Scan for the cell matching the given text and deliver its (X, Y) coordinate at center. 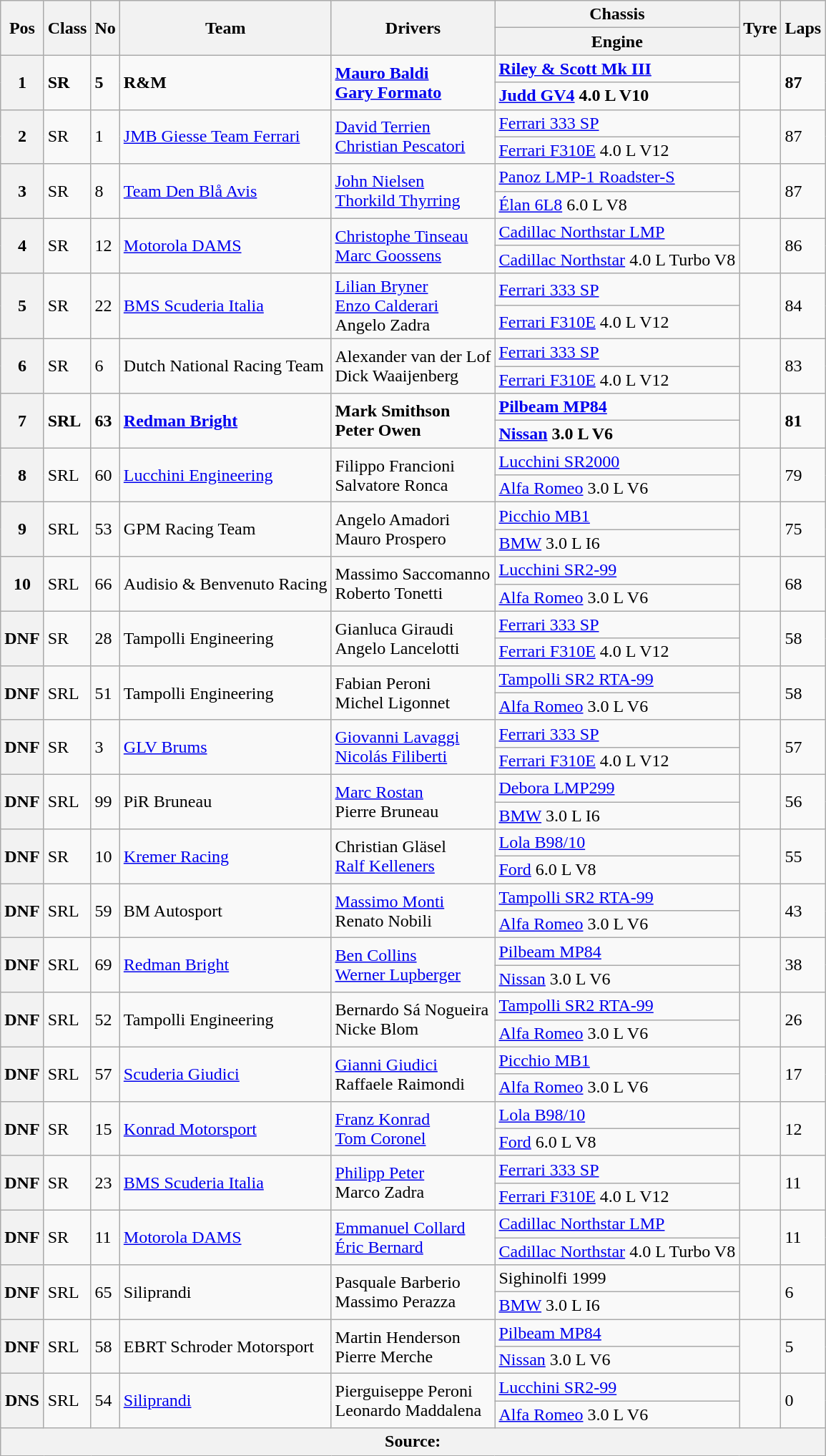
Lucchini Engineering (225, 475)
Engine (617, 41)
Lilian Bryner Enzo Calderari Angelo Zadra (413, 306)
DNS (22, 1401)
Judd GV4 4.0 L V10 (617, 96)
22 (105, 306)
Alexander van der Lof Dick Waaijenberg (413, 366)
GPM Racing Team (225, 529)
9 (22, 529)
Pos (22, 28)
JMB Giesse Team Ferrari (225, 137)
Class (67, 28)
Audisio & Benvenuto Racing (225, 584)
63 (105, 421)
7 (22, 421)
Élan 6L8 6.0 L V8 (617, 205)
R&M (225, 82)
Drivers (413, 28)
Scuderia Giudici (225, 1074)
4 (22, 245)
Filippo Francioni Salvatore Ronca (413, 475)
0 (803, 1401)
59 (105, 911)
Ben Collins Werner Lupberger (413, 965)
Angelo Amadori Mauro Prospero (413, 529)
Gianni Giudici Raffaele Raimondi (413, 1074)
79 (803, 475)
EBRT Schroder Motorsport (225, 1347)
PiR Bruneau (225, 801)
69 (105, 965)
81 (803, 421)
Riley & Scott Mk III (617, 69)
Gianluca Giraudi Angelo Lancelotti (413, 638)
66 (105, 584)
Massimo Monti Renato Nobili (413, 911)
26 (803, 1020)
Laps (803, 28)
Team Den Blå Avis (225, 191)
Debora LMP299 (617, 788)
Marc Rostan Pierre Bruneau (413, 801)
43 (803, 911)
BM Autosport (225, 911)
John Nielsen Thorkild Thyrring (413, 191)
Philipp Peter Marco Zadra (413, 1183)
52 (105, 1020)
51 (105, 693)
65 (105, 1292)
Massimo Saccomanno Roberto Tonetti (413, 584)
99 (105, 801)
No (105, 28)
28 (105, 638)
54 (105, 1401)
Kremer Racing (225, 856)
55 (803, 856)
Mauro Baldi Gary Formato (413, 82)
75 (803, 529)
Pasquale Barberio Massimo Perazza (413, 1292)
68 (803, 584)
Giovanni Lavaggi Nicolás Filiberti (413, 747)
Panoz LMP-1 Roadster-S (617, 177)
84 (803, 306)
56 (803, 801)
Franz Konrad Tom Coronel (413, 1128)
Sighinolfi 1999 (617, 1279)
86 (803, 245)
Source: (413, 1442)
83 (803, 366)
Mark Smithson Peter Owen (413, 421)
38 (803, 965)
17 (803, 1074)
Tyre (760, 28)
15 (105, 1128)
23 (105, 1183)
Emmanuel Collard Éric Bernard (413, 1237)
David Terrien Christian Pescatori (413, 137)
Chassis (617, 14)
Fabian Peroni Michel Ligonnet (413, 693)
Dutch National Racing Team (225, 366)
Lucchini SR2000 (617, 461)
Pierguiseppe Peroni Leonardo Maddalena (413, 1401)
Bernardo Sá Nogueira Nicke Blom (413, 1020)
Christophe Tinseau Marc Goossens (413, 245)
Konrad Motorsport (225, 1128)
Martin Henderson Pierre Merche (413, 1347)
2 (22, 137)
GLV Brums (225, 747)
60 (105, 475)
Team (225, 28)
Christian Gläsel Ralf Kelleners (413, 856)
53 (105, 529)
